Scan for the cell matching the given text and deliver its [x, y] coordinate at center. 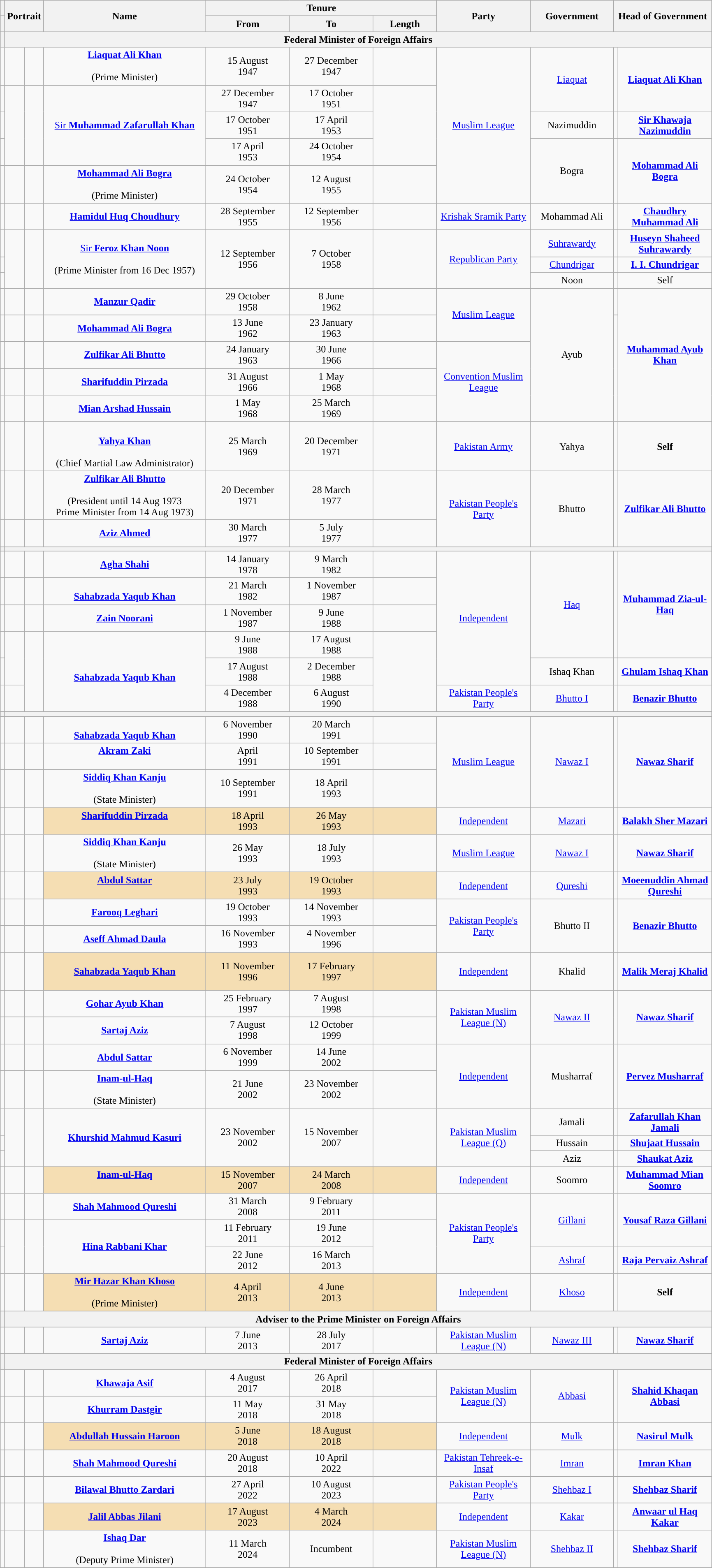
Mohammad Ali [572, 216]
15 August1947 [248, 66]
7 June2013 [248, 1341]
7 October1958 [332, 259]
Suhrawardy [572, 243]
5 July1977 [332, 533]
17 February1997 [332, 971]
From [248, 24]
Pervez Musharraf [665, 1076]
Chundrigar [572, 264]
Agha Shahi [124, 564]
28 September1955 [248, 216]
Anwaar ul Haq Kakar [665, 1517]
31 August1966 [248, 382]
Moeenuddin Ahmad Qureshi [665, 886]
Ishaq Dar(Deputy Prime Minister) [124, 1549]
Malik Meraj Khalid [665, 971]
Liaquat [572, 80]
Muhammad Mian Soomro [665, 1179]
Jalil Abbas Jilani [124, 1517]
Incumbent [332, 1549]
Shehbaz I [572, 1489]
11 May2018 [248, 1410]
9 February2011 [332, 1207]
Nawaz III [572, 1341]
27 April2022 [248, 1489]
Abbasi [572, 1396]
Balakh Sher Mazari [665, 821]
Nasirul Mulk [665, 1436]
Khalid [572, 971]
11 March2024 [248, 1549]
16 March2013 [332, 1260]
4 April2013 [248, 1292]
Bhutto [572, 509]
Jamali [572, 1122]
Shehbaz II [572, 1549]
4 August2017 [248, 1383]
14 November1993 [332, 912]
24 January1963 [248, 355]
Nazimuddin [572, 125]
Farooq Leghari [124, 912]
4 December1988 [248, 698]
Khurram Dastgir [124, 1410]
Sir Feroz Khan Noon(Prime Minister from 16 Dec 1957) [124, 259]
Bogra [572, 171]
16 November1993 [248, 939]
4 March2024 [332, 1517]
20 March1991 [332, 730]
14 June2002 [332, 1057]
Sir Khawaja Nazimuddin [665, 125]
Head of Government [663, 16]
5 June2018 [248, 1436]
14 January1978 [248, 564]
Noon [572, 280]
4 November1996 [332, 939]
Zulfikar Ali Bhutto(President until 14 Aug 1973Prime Minister from 14 Aug 1973) [124, 495]
28 March1977 [332, 495]
Mir Hazar Khan Khoso(Prime Minister) [124, 1292]
31 May2018 [332, 1410]
26 April2018 [332, 1383]
Krishak Sramik Party [484, 216]
Republican Party [484, 259]
Aziz [572, 1158]
Name [124, 16]
Qureshi [572, 886]
Chaudhry Muhammad Ali [665, 216]
Raja Pervaiz Ashraf [665, 1260]
Pakistan Muslim League (Q) [484, 1137]
Yousaf Raza Gillani [665, 1220]
Mulk [572, 1436]
Ishaq Khan [572, 671]
8 June1962 [332, 301]
6 November1999 [248, 1057]
Aziz Ahmed [124, 533]
Abdullah Hussain Haroon [124, 1436]
Akram Zaki [124, 757]
28 July2017 [332, 1341]
Adviser to the Prime Minister on Foreign Affairs [358, 1319]
Mian Arshad Hussain [124, 409]
Government [572, 16]
30 March1977 [248, 533]
21 March1982 [248, 591]
Manzur Qadir [124, 301]
Shujaat Hussain [665, 1143]
Mohammad Ali Bogra(Prime Minister) [124, 184]
Soomro [572, 1179]
Pakistan Tehreek-e-Insaf [484, 1463]
10 April2022 [332, 1463]
April1991 [248, 757]
Yahya Khan(Chief Martial Law Administrator) [124, 447]
6 November1990 [248, 730]
Length [405, 24]
Muhammad Zia-ul-Haq [665, 605]
Bhutto II [572, 926]
Pakistan Army [484, 447]
10 August2023 [332, 1489]
31 March2008 [248, 1207]
Gillani [572, 1220]
Bilawal Bhutto Zardari [124, 1489]
Portrait [24, 16]
2 December1988 [332, 671]
Bhutto I [572, 698]
Zafarullah Khan Jamali [665, 1122]
Party [484, 16]
Khawaja Asif [124, 1383]
12 October1999 [332, 1031]
Imran [572, 1463]
Nawaz II [572, 1017]
20 August2018 [248, 1463]
Yahya [572, 447]
23 January1963 [332, 328]
Liaquat Ali Khan(Prime Minister) [124, 66]
To [332, 24]
Hamidul Huq Choudhury [124, 216]
Huseyn Shaheed Suhrawardy [665, 243]
13 June1962 [248, 328]
29 October1958 [248, 301]
Muhammad Ayub Khan [665, 354]
Mazari [572, 821]
11 February2011 [248, 1234]
21 June2002 [248, 1089]
4 June2013 [332, 1292]
18 August2018 [332, 1436]
Ashraf [572, 1260]
Shahid Khaqan Abbasi [665, 1396]
Musharraf [572, 1076]
Ayub [572, 354]
Sir Muhammad Zafarullah Khan [124, 125]
18 July1993 [332, 853]
Hussain [572, 1143]
I. I. Chundrigar [665, 264]
Shaukat Aziz [665, 1158]
Inam-ul-Haq [124, 1179]
Imran Khan [665, 1463]
9 March1982 [332, 564]
Kakar [572, 1517]
Zain Noorani [124, 618]
Ghulam Ishaq Khan [665, 671]
Aseff Ahmad Daula [124, 939]
11 November1996 [248, 971]
22 June2012 [248, 1260]
Khurshid Mahmud Kasuri [124, 1137]
23 July1993 [248, 886]
17 August2023 [248, 1517]
25 February1997 [248, 1003]
30 June1966 [332, 355]
12 August1955 [332, 184]
24 March2008 [332, 1179]
Hina Rabbani Khar [124, 1247]
19 June2012 [332, 1234]
Tenure [322, 8]
Liaquat Ali Khan [665, 80]
Gohar Ayub Khan [124, 1003]
Khoso [572, 1292]
6 August1990 [332, 698]
Inam-ul-Haq(State Minister) [124, 1089]
Convention Muslim League [484, 382]
Haq [572, 605]
